Locate the cell with the specified text and output its (X, Y) center coordinate. 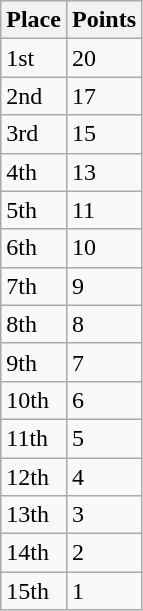
12th (34, 477)
10th (34, 400)
10 (104, 248)
6 (104, 400)
13 (104, 172)
11th (34, 438)
15 (104, 134)
20 (104, 58)
15th (34, 591)
4th (34, 172)
1 (104, 591)
14th (34, 553)
2nd (34, 96)
7th (34, 286)
6th (34, 248)
4 (104, 477)
5 (104, 438)
8 (104, 324)
1st (34, 58)
8th (34, 324)
3rd (34, 134)
9th (34, 362)
9 (104, 286)
3 (104, 515)
Points (104, 20)
13th (34, 515)
5th (34, 210)
Place (34, 20)
11 (104, 210)
2 (104, 553)
7 (104, 362)
17 (104, 96)
